Find where the given text appears and provide that cell's center as [X, Y] coordinate. 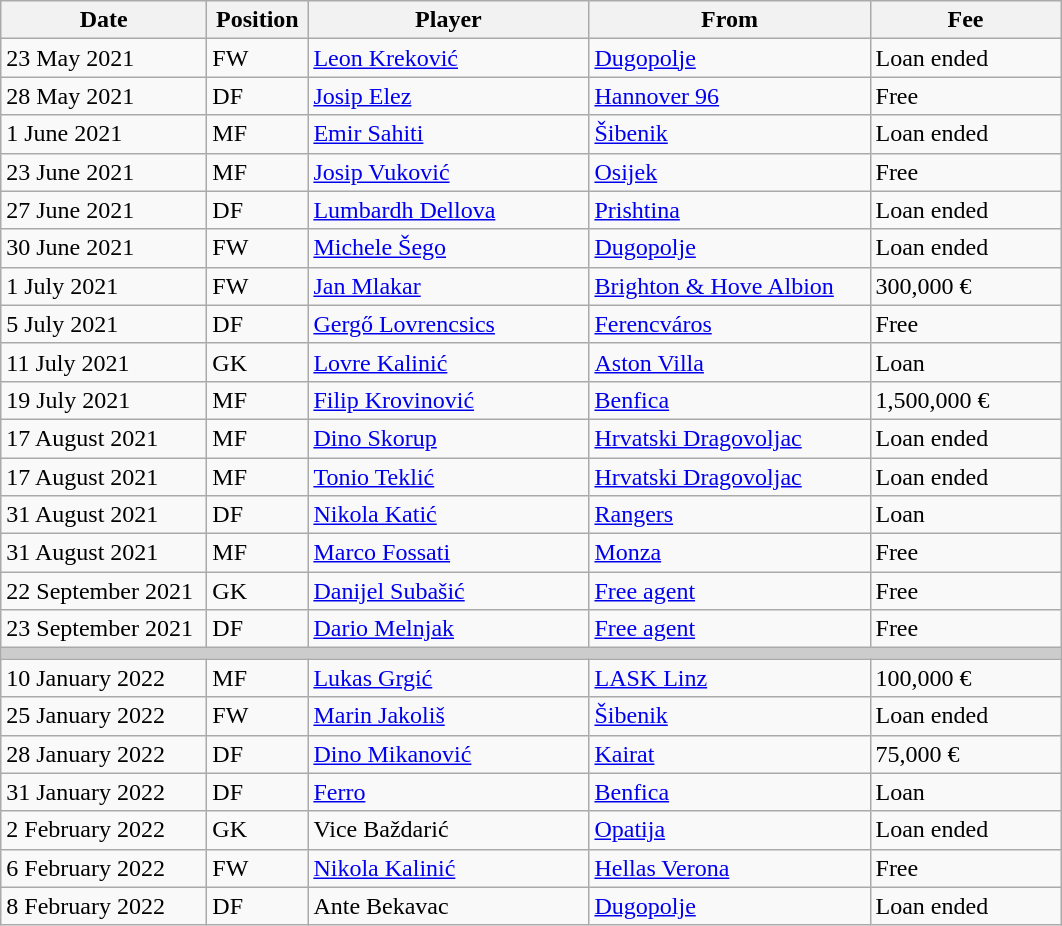
Lukas Grgić [448, 678]
Lumbardh Dellova [448, 210]
Kairat [730, 754]
10 January 2022 [104, 678]
Nikola Kalinić [448, 868]
Tonio Teklić [448, 477]
Leon Kreković [448, 58]
Osijek [730, 172]
300,000 € [966, 286]
Dino Mikanović [448, 754]
31 January 2022 [104, 792]
Monza [730, 553]
23 June 2021 [104, 172]
Josip Vuković [448, 172]
Michele Šego [448, 248]
5 July 2021 [104, 324]
1 June 2021 [104, 134]
Opatija [730, 830]
Nikola Katić [448, 515]
Vice Baždarić [448, 830]
Gergő Lovrencsics [448, 324]
Fee [966, 20]
Hannover 96 [730, 96]
Josip Elez [448, 96]
1 July 2021 [104, 286]
28 January 2022 [104, 754]
1,500,000 € [966, 400]
Danijel Subašić [448, 591]
Position [258, 20]
6 February 2022 [104, 868]
Ferencváros [730, 324]
Jan Mlakar [448, 286]
Dario Melnjak [448, 629]
Prishtina [730, 210]
27 June 2021 [104, 210]
Date [104, 20]
Hellas Verona [730, 868]
Marin Jakoliš [448, 716]
19 July 2021 [104, 400]
8 February 2022 [104, 906]
Rangers [730, 515]
2 February 2022 [104, 830]
From [730, 20]
75,000 € [966, 754]
Filip Krovinović [448, 400]
Lovre Kalinić [448, 362]
30 June 2021 [104, 248]
Aston Villa [730, 362]
Ante Bekavac [448, 906]
23 May 2021 [104, 58]
Emir Sahiti [448, 134]
Marco Fossati [448, 553]
Brighton & Hove Albion [730, 286]
Dino Skorup [448, 438]
Player [448, 20]
11 July 2021 [104, 362]
28 May 2021 [104, 96]
LASK Linz [730, 678]
Ferro [448, 792]
100,000 € [966, 678]
22 September 2021 [104, 591]
23 September 2021 [104, 629]
25 January 2022 [104, 716]
